Determine the (X, Y) coordinate at the center of the cell enclosing the given text.  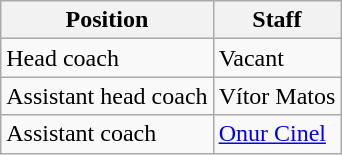
Position (107, 20)
Head coach (107, 58)
Vacant (277, 58)
Assistant coach (107, 134)
Onur Cinel (277, 134)
Assistant head coach (107, 96)
Vítor Matos (277, 96)
Staff (277, 20)
